From the cell containing the given text, extract its center point as [X, Y] coordinate. 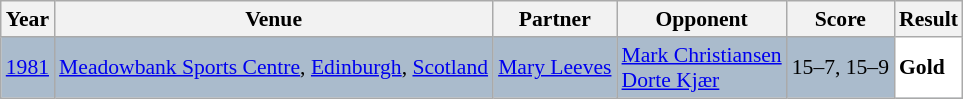
Result [928, 19]
Venue [274, 19]
Mary Leeves [554, 68]
1981 [28, 68]
15–7, 15–9 [840, 68]
Partner [554, 19]
Gold [928, 68]
Opponent [702, 19]
Score [840, 19]
Year [28, 19]
Mark Christiansen Dorte Kjær [702, 68]
Meadowbank Sports Centre, Edinburgh, Scotland [274, 68]
